Search for the cell housing the specified text and yield its (X, Y) center coordinate. 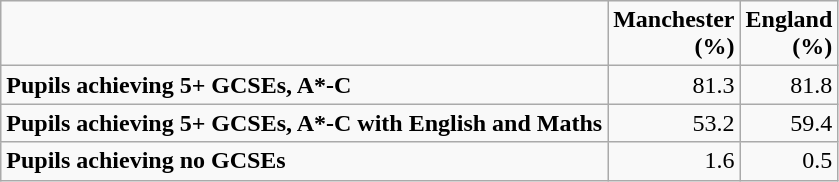
England (%) (789, 34)
Pupils achieving no GCSEs (304, 161)
Manchester (%) (674, 34)
81.3 (674, 85)
Pupils achieving 5+ GCSEs, A*-C with English and Maths (304, 123)
Pupils achieving 5+ GCSEs, A*-C (304, 85)
1.6 (674, 161)
81.8 (789, 85)
59.4 (789, 123)
53.2 (674, 123)
0.5 (789, 161)
